Find where the given text appears and provide that cell's center as (X, Y) coordinate. 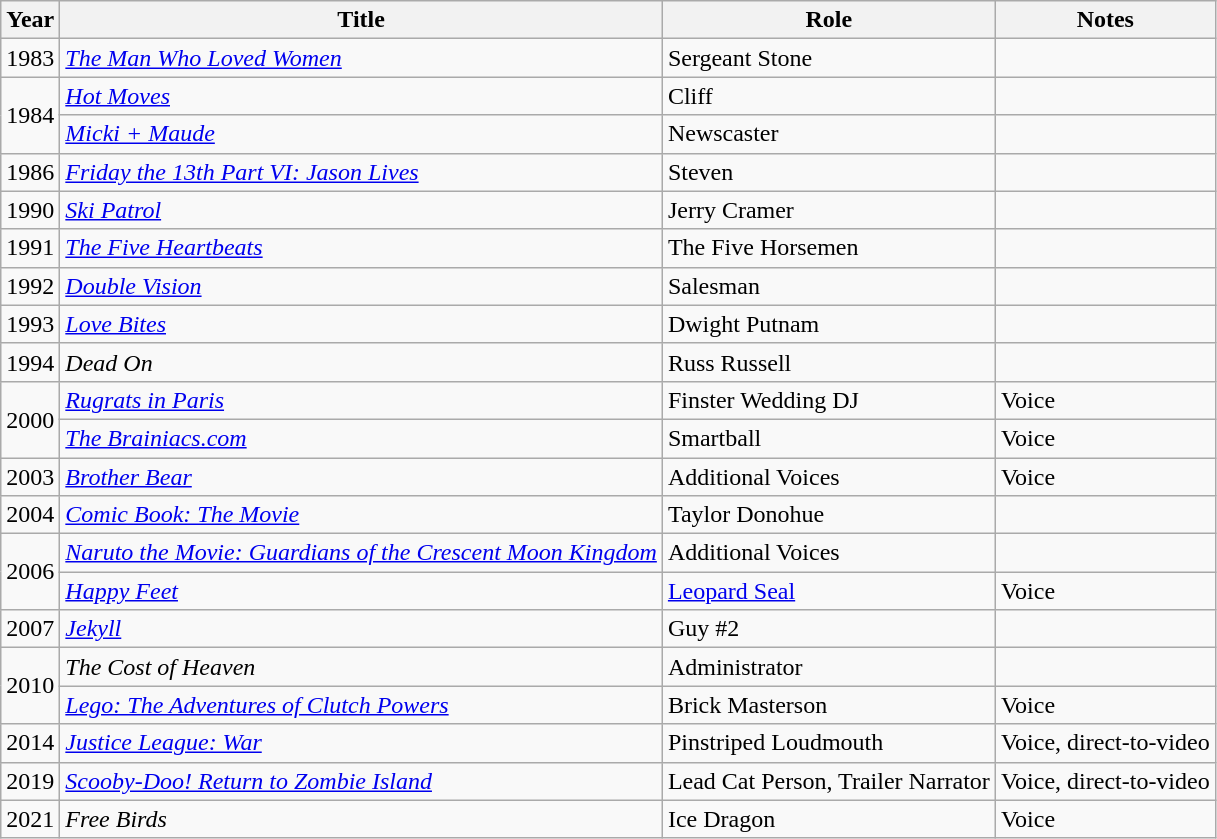
Double Vision (362, 286)
Brother Bear (362, 477)
Taylor Donohue (828, 515)
Role (828, 20)
Smartball (828, 438)
Administrator (828, 667)
2007 (30, 629)
The Five Heartbeats (362, 248)
Naruto the Movie: Guardians of the Crescent Moon Kingdom (362, 553)
Finster Wedding DJ (828, 400)
Micki + Maude (362, 134)
Guy #2 (828, 629)
Happy Feet (362, 591)
Hot Moves (362, 96)
2000 (30, 419)
Friday the 13th Part VI: Jason Lives (362, 172)
1992 (30, 286)
The Five Horsemen (828, 248)
1990 (30, 210)
1983 (30, 58)
Comic Book: The Movie (362, 515)
Steven (828, 172)
2014 (30, 743)
2003 (30, 477)
1986 (30, 172)
Title (362, 20)
Rugrats in Paris (362, 400)
Pinstriped Loudmouth (828, 743)
Cliff (828, 96)
Scooby-Doo! Return to Zombie Island (362, 781)
2021 (30, 819)
1994 (30, 362)
Lead Cat Person, Trailer Narrator (828, 781)
The Brainiacs.com (362, 438)
2004 (30, 515)
Ice Dragon (828, 819)
Brick Masterson (828, 705)
2006 (30, 572)
Lego: The Adventures of Clutch Powers (362, 705)
Leopard Seal (828, 591)
Dead On (362, 362)
Dwight Putnam (828, 324)
1991 (30, 248)
The Cost of Heaven (362, 667)
1993 (30, 324)
2010 (30, 686)
Sergeant Stone (828, 58)
Jekyll (362, 629)
Free Birds (362, 819)
2019 (30, 781)
Russ Russell (828, 362)
Year (30, 20)
Newscaster (828, 134)
1984 (30, 115)
Salesman (828, 286)
Jerry Cramer (828, 210)
Love Bites (362, 324)
Ski Patrol (362, 210)
Justice League: War (362, 743)
Notes (1105, 20)
The Man Who Loved Women (362, 58)
